Scan for the cell matching the given text and deliver its (X, Y) coordinate at center. 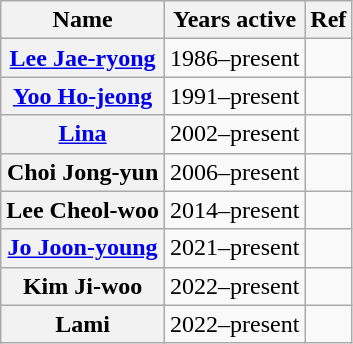
1991–present (234, 96)
Jo Joon-young (83, 248)
Lami (83, 324)
Years active (234, 20)
2006–present (234, 172)
Name (83, 20)
Yoo Ho-jeong (83, 96)
1986–present (234, 58)
Ref (328, 20)
Lina (83, 134)
Choi Jong-yun (83, 172)
Lee Cheol-woo (83, 210)
2002–present (234, 134)
2014–present (234, 210)
2021–present (234, 248)
Kim Ji-woo (83, 286)
Lee Jae-ryong (83, 58)
